Find where the given text appears and provide that cell's center as (x, y) coordinate. 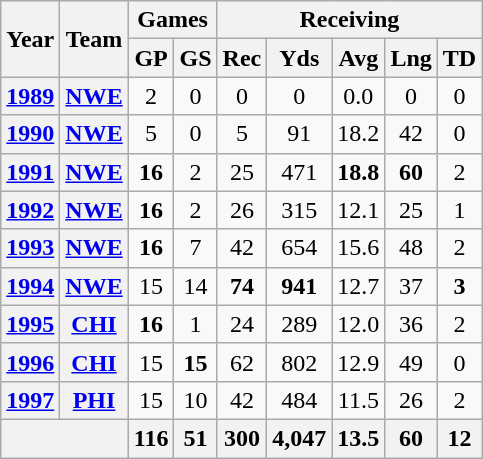
300 (242, 438)
18.2 (358, 134)
Receiving (350, 20)
62 (242, 362)
1991 (30, 172)
24 (242, 324)
Avg (358, 58)
GP (151, 58)
12.0 (358, 324)
Yds (300, 58)
36 (411, 324)
Year (30, 39)
484 (300, 400)
1997 (30, 400)
74 (242, 286)
18.8 (358, 172)
802 (300, 362)
941 (300, 286)
Games (172, 20)
1993 (30, 248)
12.7 (358, 286)
1994 (30, 286)
289 (300, 324)
Team (94, 39)
Lng (411, 58)
PHI (94, 400)
13.5 (358, 438)
Rec (242, 58)
10 (196, 400)
1995 (30, 324)
48 (411, 248)
654 (300, 248)
37 (411, 286)
0.0 (358, 96)
GS (196, 58)
1989 (30, 96)
TD (459, 58)
14 (196, 286)
1990 (30, 134)
12 (459, 438)
91 (300, 134)
471 (300, 172)
12.1 (358, 210)
3 (459, 286)
49 (411, 362)
15.6 (358, 248)
1996 (30, 362)
4,047 (300, 438)
51 (196, 438)
116 (151, 438)
315 (300, 210)
11.5 (358, 400)
12.9 (358, 362)
1992 (30, 210)
7 (196, 248)
